Output the (x, y) coordinate of the center of the cell containing the given text.  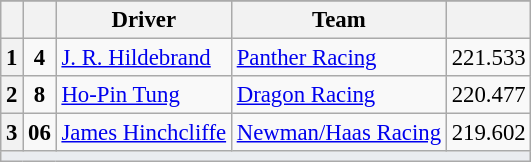
4 (40, 58)
2 (12, 95)
219.602 (488, 133)
Team (338, 20)
06 (40, 133)
Panther Racing (338, 58)
James Hinchcliffe (144, 133)
Dragon Racing (338, 95)
3 (12, 133)
Driver (144, 20)
221.533 (488, 58)
220.477 (488, 95)
Newman/Haas Racing (338, 133)
Ho-Pin Tung (144, 95)
1 (12, 58)
J. R. Hildebrand (144, 58)
8 (40, 95)
